Identify which cell holds the provided text, then report its (X, Y) central coordinate. 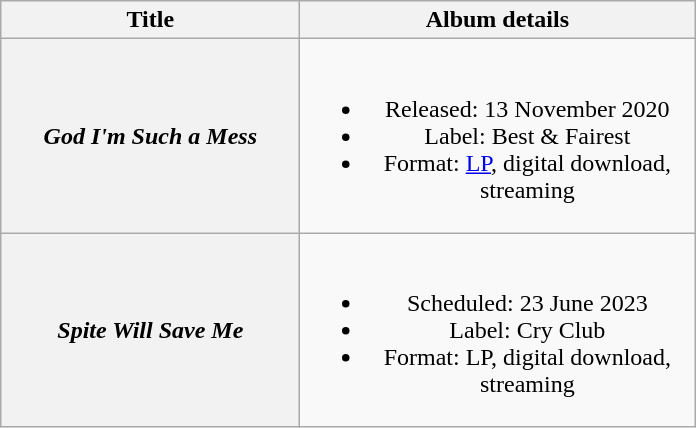
Title (150, 20)
Released: 13 November 2020Label: Best & FairestFormat: LP, digital download, streaming (498, 136)
Scheduled: 23 June 2023Label: Cry ClubFormat: LP, digital download, streaming (498, 330)
God I'm Such a Mess (150, 136)
Spite Will Save Me (150, 330)
Album details (498, 20)
